Return the [x, y] coordinate for the center point of the cell that contains the specified text.  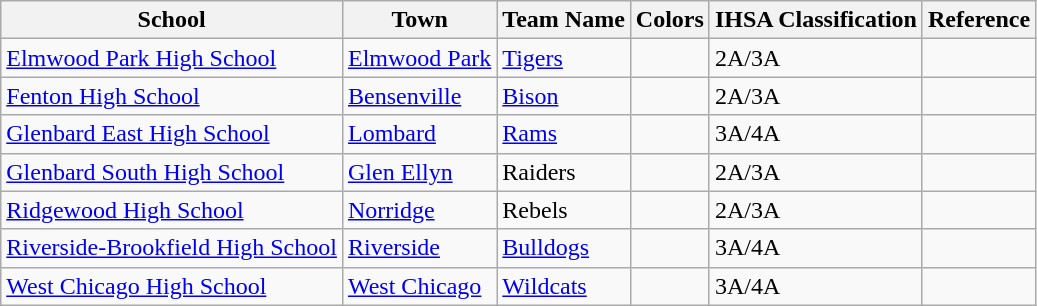
Colors [670, 20]
Bulldogs [564, 248]
Rams [564, 134]
Bensenville [419, 96]
Glenbard East High School [172, 134]
Tigers [564, 58]
IHSA Classification [816, 20]
Fenton High School [172, 96]
Elmwood Park High School [172, 58]
Ridgewood High School [172, 210]
West Chicago High School [172, 286]
Riverside [419, 248]
School [172, 20]
Bison [564, 96]
Lombard [419, 134]
Raiders [564, 172]
Wildcats [564, 286]
Riverside-Brookfield High School [172, 248]
Town [419, 20]
Team Name [564, 20]
West Chicago [419, 286]
Reference [978, 20]
Elmwood Park [419, 58]
Glen Ellyn [419, 172]
Norridge [419, 210]
Rebels [564, 210]
Glenbard South High School [172, 172]
